Output the [x, y] coordinate of the center of the cell containing the given text.  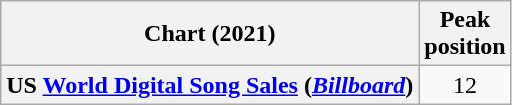
12 [465, 85]
Peakposition [465, 34]
US World Digital Song Sales (Billboard) [210, 85]
Chart (2021) [210, 34]
